Locate the cell with the specified text and output its [x, y] center coordinate. 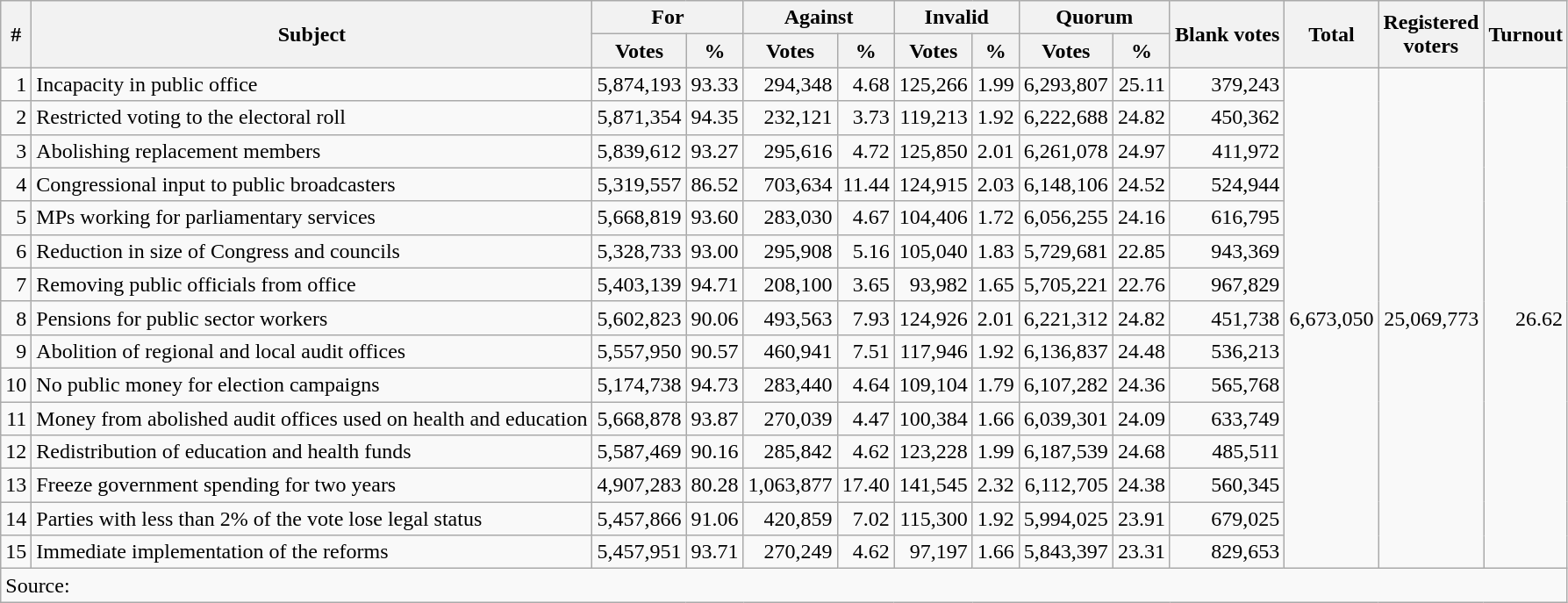
295,908 [790, 251]
1,063,877 [790, 485]
13 [16, 485]
5.16 [865, 251]
2.32 [995, 485]
Total [1332, 34]
117,946 [934, 351]
9 [16, 351]
90.06 [714, 318]
25,069,773 [1431, 318]
3.73 [865, 118]
24.38 [1141, 485]
5,457,951 [639, 552]
616,795 [1227, 218]
7.51 [865, 351]
93.33 [714, 84]
565,768 [1227, 384]
6,039,301 [1065, 419]
123,228 [934, 452]
4 [16, 184]
115,300 [934, 519]
5 [16, 218]
93.71 [714, 552]
451,738 [1227, 318]
Restricted voting to the electoral roll [312, 118]
967,829 [1227, 284]
5,602,823 [639, 318]
450,362 [1227, 118]
5,457,866 [639, 519]
5,587,469 [639, 452]
6,673,050 [1332, 318]
Congressional input to public broadcasters [312, 184]
5,668,819 [639, 218]
5,557,950 [639, 351]
679,025 [1227, 519]
283,440 [790, 384]
493,563 [790, 318]
1 [16, 84]
285,842 [790, 452]
97,197 [934, 552]
23.91 [1141, 519]
MPs working for parliamentary services [312, 218]
Invalid [956, 18]
5,871,354 [639, 118]
Parties with less than 2% of the vote lose legal status [312, 519]
411,972 [1227, 151]
10 [16, 384]
24.16 [1141, 218]
119,213 [934, 118]
100,384 [934, 419]
Subject [312, 34]
5,729,681 [1065, 251]
90.16 [714, 452]
141,545 [934, 485]
420,859 [790, 519]
Freeze government spending for two years [312, 485]
460,941 [790, 351]
270,249 [790, 552]
4.72 [865, 151]
5,843,397 [1065, 552]
Pensions for public sector workers [312, 318]
Against [819, 18]
5,174,738 [639, 384]
125,266 [934, 84]
294,348 [790, 84]
11 [16, 419]
6,107,282 [1065, 384]
4.47 [865, 419]
Immediate implementation of the reforms [312, 552]
6,136,837 [1065, 351]
22.76 [1141, 284]
Removing public officials from office [312, 284]
93.27 [714, 151]
22.85 [1141, 251]
703,634 [790, 184]
6,261,078 [1065, 151]
94.73 [714, 384]
15 [16, 552]
3.65 [865, 284]
24.36 [1141, 384]
5,839,612 [639, 151]
24.68 [1141, 452]
25.11 [1141, 84]
485,511 [1227, 452]
536,213 [1227, 351]
94.71 [714, 284]
14 [16, 519]
379,243 [1227, 84]
90.57 [714, 351]
270,039 [790, 419]
7 [16, 284]
3 [16, 151]
5,874,193 [639, 84]
24.52 [1141, 184]
6,056,255 [1065, 218]
943,369 [1227, 251]
4.64 [865, 384]
829,653 [1227, 552]
Incapacity in public office [312, 84]
Money from abolished audit offices used on health and education [312, 419]
Blank votes [1227, 34]
1.79 [995, 384]
524,944 [1227, 184]
6,187,539 [1065, 452]
Abolishing replacement members [312, 151]
6 [16, 251]
104,406 [934, 218]
5,668,878 [639, 419]
23.31 [1141, 552]
5,705,221 [1065, 284]
124,926 [934, 318]
Abolition of regional and local audit offices [312, 351]
93,982 [934, 284]
Redistribution of education and health funds [312, 452]
80.28 [714, 485]
633,749 [1227, 419]
Quorum [1094, 18]
125,850 [934, 151]
For [668, 18]
124,915 [934, 184]
2.03 [995, 184]
1.83 [995, 251]
5,319,557 [639, 184]
1.72 [995, 218]
105,040 [934, 251]
No public money for election campaigns [312, 384]
Source: [784, 585]
24.48 [1141, 351]
7.02 [865, 519]
1.65 [995, 284]
Registeredvoters [1431, 34]
6,112,705 [1065, 485]
24.09 [1141, 419]
11.44 [865, 184]
8 [16, 318]
232,121 [790, 118]
295,616 [790, 151]
283,030 [790, 218]
94.35 [714, 118]
93.87 [714, 419]
6,222,688 [1065, 118]
109,104 [934, 384]
# [16, 34]
4.68 [865, 84]
91.06 [714, 519]
6,221,312 [1065, 318]
93.60 [714, 218]
86.52 [714, 184]
7.93 [865, 318]
560,345 [1227, 485]
5,403,139 [639, 284]
12 [16, 452]
5,328,733 [639, 251]
17.40 [865, 485]
93.00 [714, 251]
6,148,106 [1065, 184]
2 [16, 118]
4.67 [865, 218]
Reduction in size of Congress and councils [312, 251]
208,100 [790, 284]
24.97 [1141, 151]
26.62 [1526, 318]
5,994,025 [1065, 519]
Turnout [1526, 34]
6,293,807 [1065, 84]
4,907,283 [639, 485]
